For the text-containing cell, return its midpoint in [x, y] coordinate format. 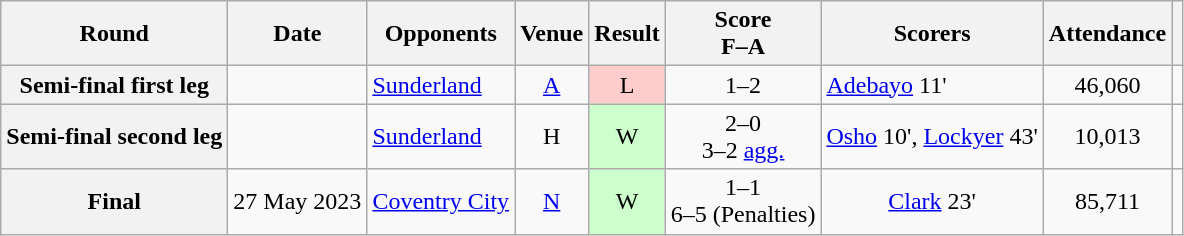
Semi-final first leg [114, 85]
L [627, 85]
N [552, 202]
Attendance [1107, 34]
Clark 23' [932, 202]
Osho 10', Lockyer 43' [932, 136]
46,060 [1107, 85]
Result [627, 34]
10,013 [1107, 136]
Round [114, 34]
1–2 [743, 85]
85,711 [1107, 202]
1–16–5 (Penalties) [743, 202]
Final [114, 202]
Adebayo 11' [932, 85]
Scorers [932, 34]
H [552, 136]
27 May 2023 [298, 202]
Opponents [441, 34]
Venue [552, 34]
Semi-final second leg [114, 136]
Coventry City [441, 202]
Date [298, 34]
ScoreF–A [743, 34]
2–03–2 agg. [743, 136]
A [552, 85]
